Identify which cell holds the provided text, then report its (X, Y) central coordinate. 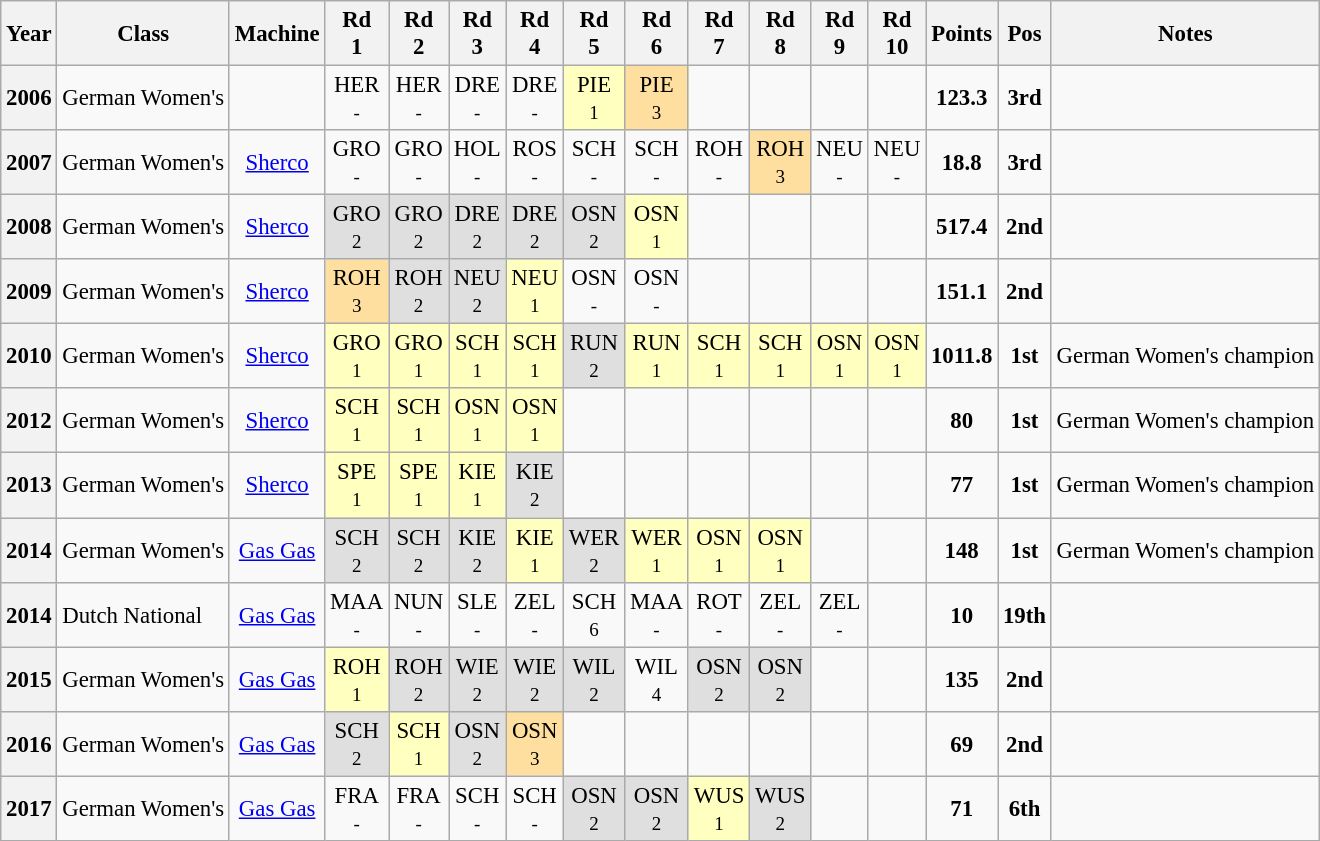
1011.8 (962, 356)
SCH6 (594, 614)
NEU2 (478, 292)
71 (962, 808)
Rd3 (478, 34)
10 (962, 614)
2016 (29, 744)
HOL- (478, 162)
Rd10 (896, 34)
2008 (29, 228)
Rd9 (840, 34)
ROT- (718, 614)
19th (1025, 614)
WUS1 (718, 808)
Year (29, 34)
148 (962, 550)
PIE3 (657, 98)
Class (144, 34)
ROH- (718, 162)
SLE- (478, 614)
2017 (29, 808)
NEU1 (534, 292)
ROS- (534, 162)
WER2 (594, 550)
Rd4 (534, 34)
PIE1 (594, 98)
Rd6 (657, 34)
2006 (29, 98)
517.4 (962, 228)
Notes (1185, 34)
Rd8 (780, 34)
NUN- (419, 614)
Rd1 (357, 34)
80 (962, 420)
RUN2 (594, 356)
18.8 (962, 162)
2015 (29, 680)
2007 (29, 162)
RUN1 (657, 356)
Dutch National (144, 614)
Pos (1025, 34)
Points (962, 34)
2010 (29, 356)
6th (1025, 808)
WUS2 (780, 808)
WIL4 (657, 680)
OSN3 (534, 744)
123.3 (962, 98)
2013 (29, 486)
77 (962, 486)
ROH1 (357, 680)
69 (962, 744)
Rd5 (594, 34)
151.1 (962, 292)
135 (962, 680)
Rd7 (718, 34)
2012 (29, 420)
Machine (276, 34)
2009 (29, 292)
Rd2 (419, 34)
WER1 (657, 550)
WIL2 (594, 680)
